From the cell containing the given text, extract its center point as [x, y] coordinate. 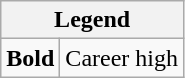
Legend [92, 20]
Career high [122, 58]
Bold [30, 58]
